From the cell containing the given text, extract its center point as (x, y) coordinate. 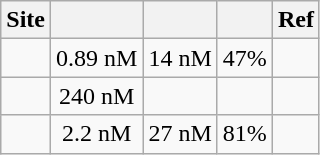
2.2 nM (96, 134)
240 nM (96, 96)
14 nM (180, 58)
27 nM (180, 134)
47% (244, 58)
Ref (296, 20)
0.89 nM (96, 58)
Site (26, 20)
81% (244, 134)
